Identify which cell holds the provided text, then report its (x, y) central coordinate. 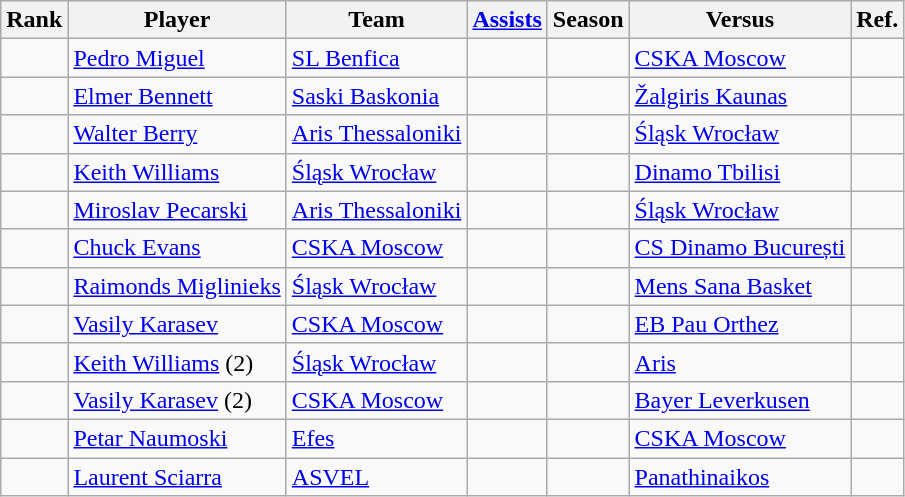
Keith Williams (177, 172)
CS Dinamo București (740, 248)
Dinamo Tbilisi (740, 172)
Petar Naumoski (177, 438)
Miroslav Pecarski (177, 210)
Efes (376, 438)
Team (376, 20)
Saski Baskonia (376, 96)
Panathinaikos (740, 477)
Aris (740, 362)
Ref. (878, 20)
Vasily Karasev (177, 324)
Laurent Sciarra (177, 477)
EB Pau Orthez (740, 324)
ASVEL (376, 477)
Mens Sana Basket (740, 286)
Bayer Leverkusen (740, 400)
Pedro Miguel (177, 58)
Assists (507, 20)
Versus (740, 20)
Rank (34, 20)
SL Benfica (376, 58)
Žalgiris Kaunas (740, 96)
Player (177, 20)
Keith Williams (2) (177, 362)
Chuck Evans (177, 248)
Walter Berry (177, 134)
Season (588, 20)
Raimonds Miglinieks (177, 286)
Vasily Karasev (2) (177, 400)
Elmer Bennett (177, 96)
